Output the (X, Y) coordinate of the center of the cell containing the given text.  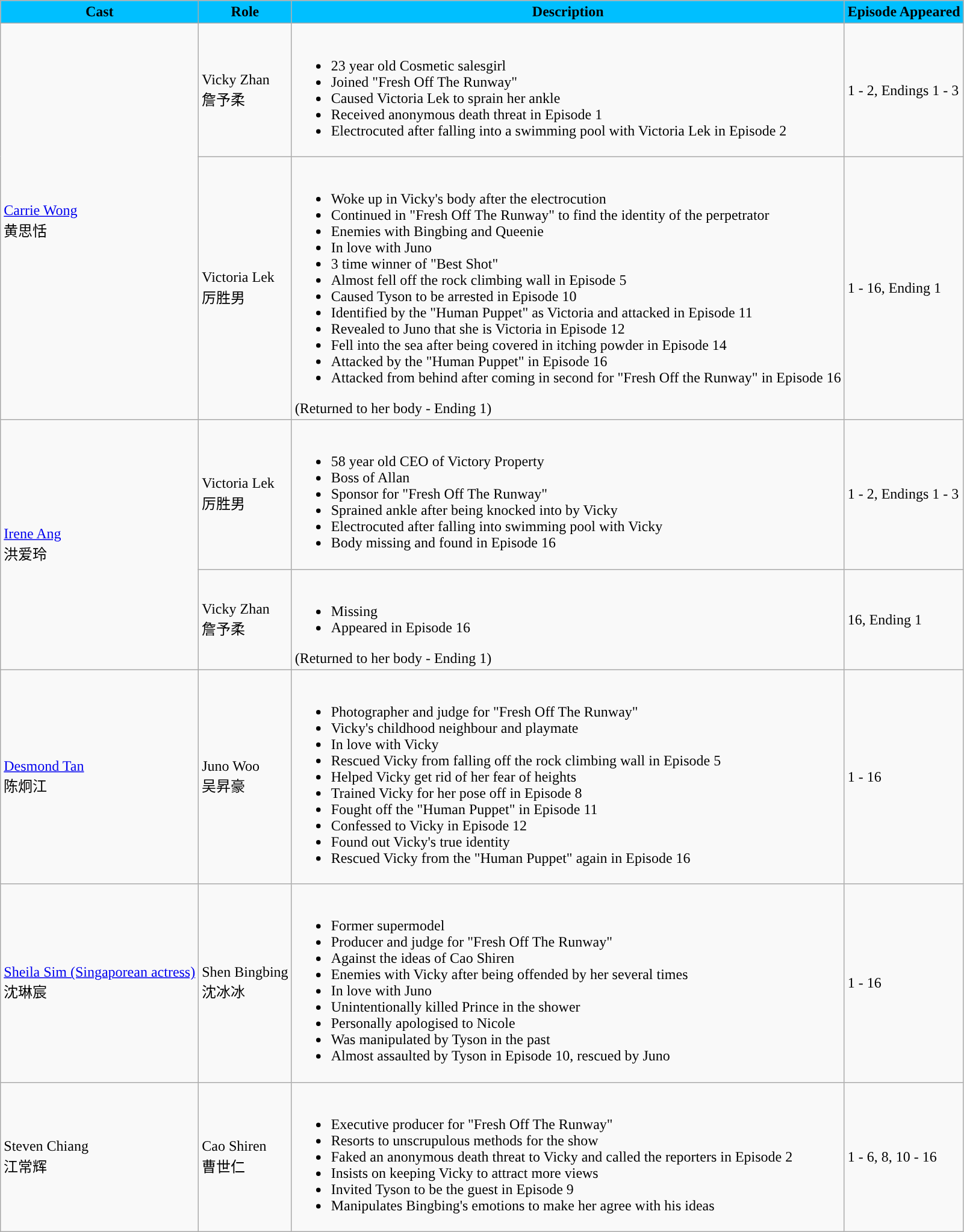
Role (245, 12)
MissingAppeared in Episode 16(Returned to her body - Ending 1) (568, 619)
Description (568, 12)
Carrie Wong 黄思恬 (100, 222)
Shen Bingbing 沈冰冰 (245, 983)
Sheila Sim (Singaporean actress) 沈琳宸 (100, 983)
1 - 6, 8, 10 - 16 (904, 1157)
Episode Appeared (904, 12)
Cao Shiren 曹世仁 (245, 1157)
Juno Woo 吴昇豪 (245, 777)
Cast (100, 12)
1 - 16, Ending 1 (904, 288)
Desmond Tan 陈炯江 (100, 777)
Steven Chiang 江常辉 (100, 1157)
Irene Ang 洪爱玲 (100, 544)
16, Ending 1 (904, 619)
